From the cell containing the given text, extract its center point as [x, y] coordinate. 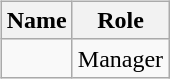
Role [120, 20]
Name [36, 20]
Manager [120, 58]
